Return the [X, Y] coordinate for the center point of the cell that contains the specified text.  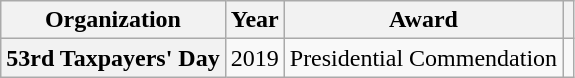
2019 [254, 58]
53rd Taxpayers' Day [113, 58]
Presidential Commendation [423, 58]
Year [254, 20]
Organization [113, 20]
Award [423, 20]
